Return [x, y] of the center of cell containing provided text 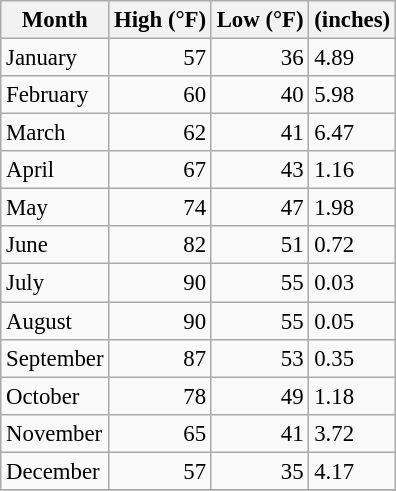
65 [160, 433]
6.47 [352, 133]
4.17 [352, 471]
1.16 [352, 170]
April [55, 170]
53 [260, 358]
67 [160, 170]
1.18 [352, 396]
August [55, 321]
Month [55, 20]
High (°F) [160, 20]
4.89 [352, 58]
(inches) [352, 20]
35 [260, 471]
Low (°F) [260, 20]
1.98 [352, 208]
0.35 [352, 358]
October [55, 396]
78 [160, 396]
March [55, 133]
49 [260, 396]
74 [160, 208]
51 [260, 245]
43 [260, 170]
June [55, 245]
0.72 [352, 245]
November [55, 433]
July [55, 283]
87 [160, 358]
0.05 [352, 321]
5.98 [352, 95]
September [55, 358]
36 [260, 58]
0.03 [352, 283]
December [55, 471]
3.72 [352, 433]
40 [260, 95]
82 [160, 245]
May [55, 208]
January [55, 58]
February [55, 95]
60 [160, 95]
62 [160, 133]
47 [260, 208]
